Detect which cell encompasses the target text, then output its [X, Y] center coordinate. 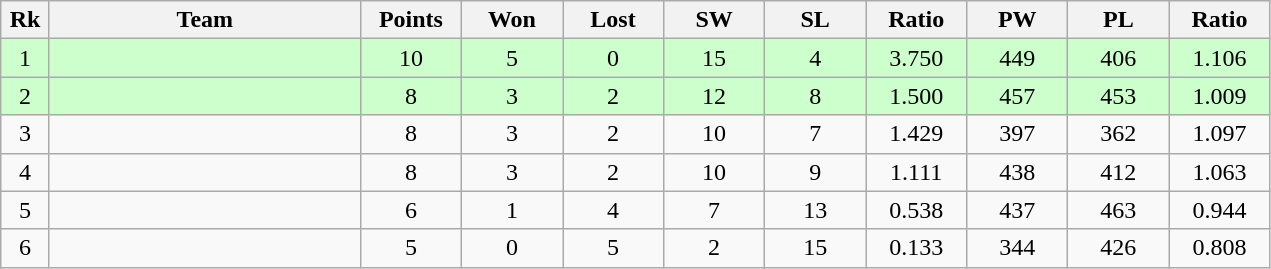
13 [816, 210]
3.750 [916, 58]
Won [512, 20]
397 [1018, 134]
0.133 [916, 248]
412 [1118, 172]
Points [410, 20]
1.106 [1220, 58]
1.500 [916, 96]
Lost [612, 20]
453 [1118, 96]
1.009 [1220, 96]
426 [1118, 248]
438 [1018, 172]
0.808 [1220, 248]
0.538 [916, 210]
406 [1118, 58]
457 [1018, 96]
0.944 [1220, 210]
1.097 [1220, 134]
1.429 [916, 134]
1.063 [1220, 172]
SL [816, 20]
Rk [26, 20]
344 [1018, 248]
9 [816, 172]
12 [714, 96]
463 [1118, 210]
449 [1018, 58]
SW [714, 20]
1.111 [916, 172]
PL [1118, 20]
362 [1118, 134]
437 [1018, 210]
Team [204, 20]
PW [1018, 20]
